Identify which cell holds the provided text, then report its (X, Y) central coordinate. 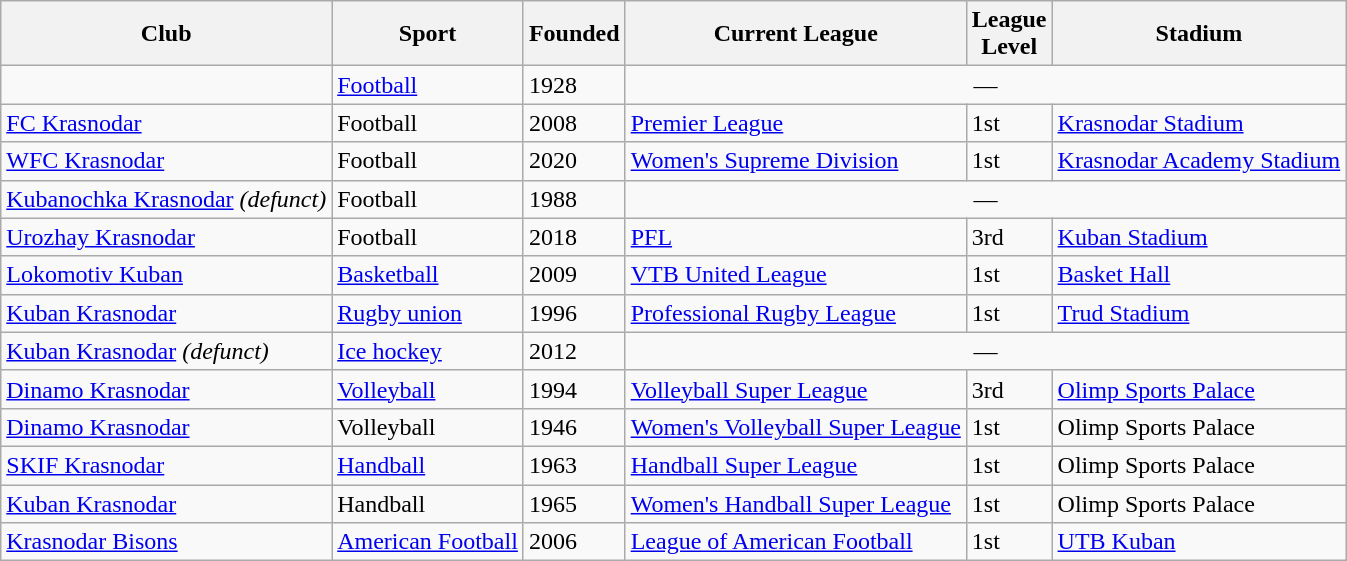
1963 (574, 465)
Volleyball Super League (796, 389)
Krasnodar Stadium (1199, 123)
Basketball (428, 275)
League of American Football (796, 542)
2006 (574, 542)
LeagueLevel (1009, 34)
2018 (574, 237)
Lokomotiv Kuban (166, 275)
2009 (574, 275)
Basket Hall (1199, 275)
1928 (574, 85)
UTB Kuban (1199, 542)
Kubanochka Krasnodar (defunct) (166, 199)
Premier League (796, 123)
American Football (428, 542)
PFL (796, 237)
Club (166, 34)
SKIF Krasnodar (166, 465)
2008 (574, 123)
VTB United League (796, 275)
Founded (574, 34)
WFC Krasnodar (166, 161)
1996 (574, 313)
Ice hockey (428, 351)
Women's Supreme Division (796, 161)
1946 (574, 427)
Urozhay Krasnodar (166, 237)
Women's Volleyball Super League (796, 427)
Professional Rugby League (796, 313)
Stadium (1199, 34)
Krasnodar Bisons (166, 542)
Kuban Krasnodar (defunct) (166, 351)
Rugby union (428, 313)
Handball Super League (796, 465)
2012 (574, 351)
1988 (574, 199)
2020 (574, 161)
Kuban Stadium (1199, 237)
Trud Stadium (1199, 313)
Current League (796, 34)
Women's Handball Super League (796, 503)
Sport (428, 34)
FC Krasnodar (166, 123)
1965 (574, 503)
Krasnodar Academy Stadium (1199, 161)
1994 (574, 389)
